Pinpoint the cell where the given text exists, returning its [x, y] midpoint coordinate. 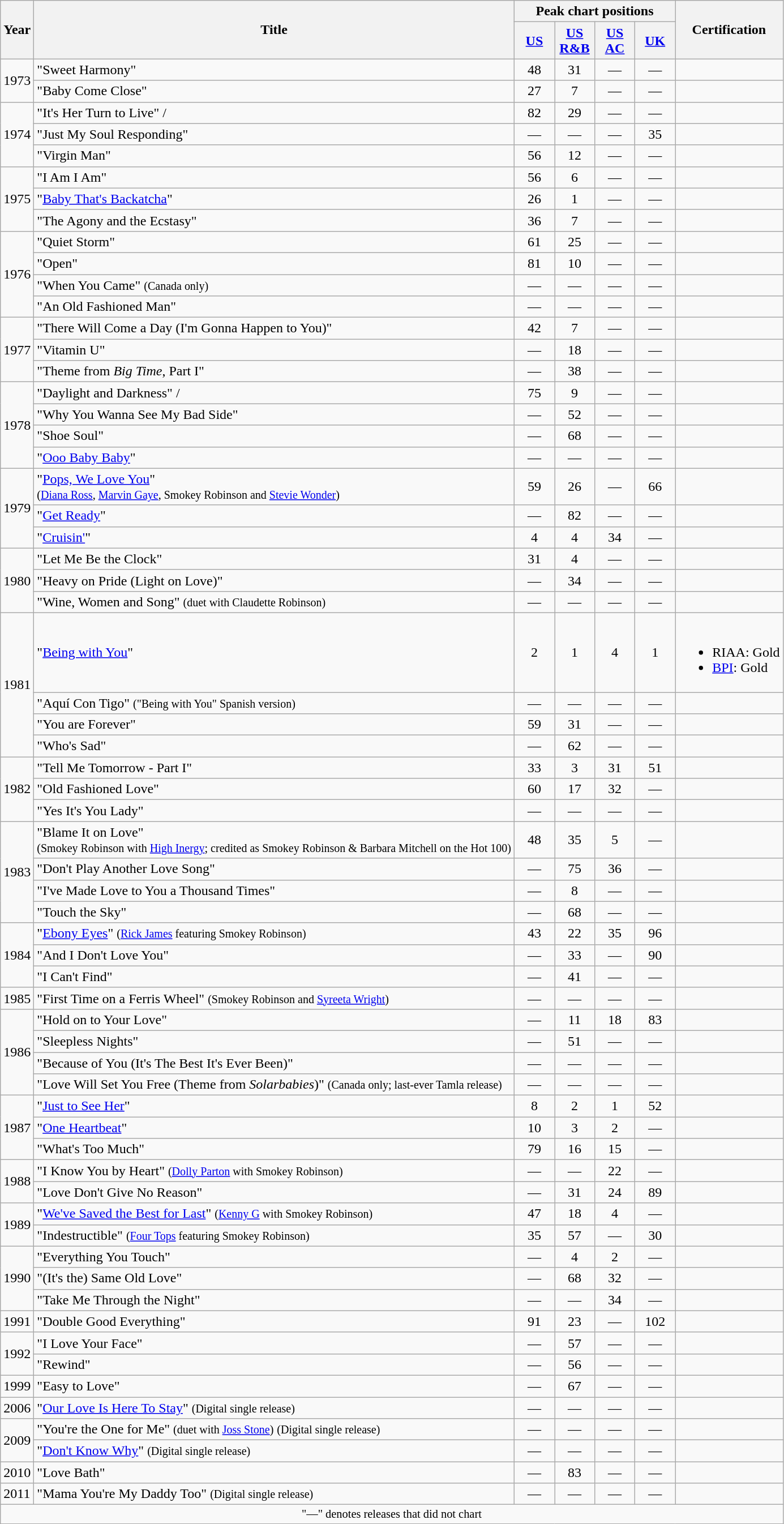
91 [534, 1321]
1992 [17, 1354]
15 [615, 1149]
"Rewind" [274, 1364]
"Quiet Storm" [274, 242]
1985 [17, 998]
"Sweet Harmony" [274, 70]
"One Heartbeat" [274, 1128]
42 [534, 328]
43 [534, 934]
"Tell Me Tomorrow - Part I" [274, 768]
RIAA: GoldBPI: Gold [729, 652]
1976 [17, 274]
67 [575, 1386]
"Blame It on Love" (Smokey Robinson with High Inergy; credited as Smokey Robinson & Barbara Mitchell on the Hot 100) [274, 840]
"Everything You Touch" [274, 1257]
"Who's Sad" [274, 746]
29 [575, 113]
81 [534, 263]
60 [534, 789]
"Just My Soul Responding" [274, 134]
102 [656, 1321]
"Get Ready" [274, 516]
"Shoe Soul" [274, 436]
25 [575, 242]
41 [575, 977]
"Touch the Sky" [274, 912]
1981 [17, 684]
1991 [17, 1321]
"What's Too Much" [274, 1149]
"Cruisin'" [274, 537]
"Yes It's You Lady" [274, 811]
USAC [615, 41]
USR&B [575, 41]
1986 [17, 1052]
1980 [17, 580]
"Just to See Her" [274, 1106]
90 [656, 955]
"Open" [274, 263]
61 [534, 242]
"First Time on a Ferris Wheel" (Smokey Robinson and Syreeta Wright) [274, 998]
11 [575, 1020]
"Double Good Everything" [274, 1321]
"Pops, We Love You" (Diana Ross, Marvin Gaye, Smokey Robinson and Stevie Wonder) [274, 487]
1982 [17, 789]
"Baby Come Close" [274, 91]
"It's Her Turn to Live" / [274, 113]
30 [656, 1235]
"Love Don't Give No Reason" [274, 1192]
"I Love Your Face" [274, 1343]
"Why You Wanna See My Bad Side" [274, 414]
27 [534, 91]
1988 [17, 1181]
"Don't Know Why" (Digital single release) [274, 1451]
"Sleepless Nights" [274, 1041]
"You're the One for Me" (duet with Joss Stone) (Digital single release) [274, 1429]
"There Will Come a Day (I'm Gonna Happen to You)" [274, 328]
"Baby That's Backatcha" [274, 199]
"Indestructible" (Four Tops featuring Smokey Robinson) [274, 1235]
"And I Don't Love You" [274, 955]
1999 [17, 1386]
38 [575, 371]
9 [575, 393]
Certification [729, 29]
"Old Fashioned Love" [274, 789]
2010 [17, 1472]
Peak chart positions [594, 11]
2009 [17, 1440]
Year [17, 29]
1977 [17, 350]
"Our Love Is Here To Stay" (Digital single release) [274, 1408]
1979 [17, 508]
6 [575, 177]
"Take Me Through the Night" [274, 1300]
"Love Will Set You Free (Theme from Solarbabies)" (Canada only; last-ever Tamla release) [274, 1085]
UK [656, 41]
"Hold on to Your Love" [274, 1020]
1989 [17, 1225]
1983 [17, 872]
17 [575, 789]
2006 [17, 1408]
62 [575, 746]
1974 [17, 134]
96 [656, 934]
"I Am I Am" [274, 177]
1973 [17, 80]
5 [615, 840]
"Being with You" [274, 652]
"Heavy on Pride (Light on Love)" [274, 580]
"Ooo Baby Baby" [274, 457]
1978 [17, 425]
US [534, 41]
"Mama You're My Daddy Too" (Digital single release) [274, 1494]
"An Old Fashioned Man" [274, 307]
"I've Made Love to You a Thousand Times" [274, 891]
1975 [17, 199]
24 [615, 1192]
"—" denotes releases that did not chart [392, 1514]
"When You Came" (Canada only) [274, 285]
2011 [17, 1494]
"Don't Play Another Love Song" [274, 869]
"Because of You (It's The Best It's Ever Been)" [274, 1063]
"Vitamin U" [274, 350]
"The Agony and the Ecstasy" [274, 220]
"Ebony Eyes" (Rick James featuring Smokey Robinson) [274, 934]
Title [274, 29]
1990 [17, 1278]
"We've Saved the Best for Last" (Kenny G with Smokey Robinson) [274, 1214]
79 [534, 1149]
"Love Bath" [274, 1472]
"Let Me Be the Clock" [274, 559]
16 [575, 1149]
23 [575, 1321]
66 [656, 487]
"I Can't Find" [274, 977]
"Virgin Man" [274, 156]
"Easy to Love" [274, 1386]
89 [656, 1192]
1984 [17, 955]
"I Know You by Heart" (Dolly Parton with Smokey Robinson) [274, 1171]
47 [534, 1214]
"Wine, Women and Song" (duet with Claudette Robinson) [274, 602]
"You are Forever" [274, 725]
12 [575, 156]
"(It's the) Same Old Love" [274, 1278]
1987 [17, 1128]
"Aquí Con Tigo" ("Being with You" Spanish version) [274, 703]
"Theme from Big Time, Part I" [274, 371]
"Daylight and Darkness" / [274, 393]
